Provide the (x, y) coordinate of the cell's center where the given text is located.  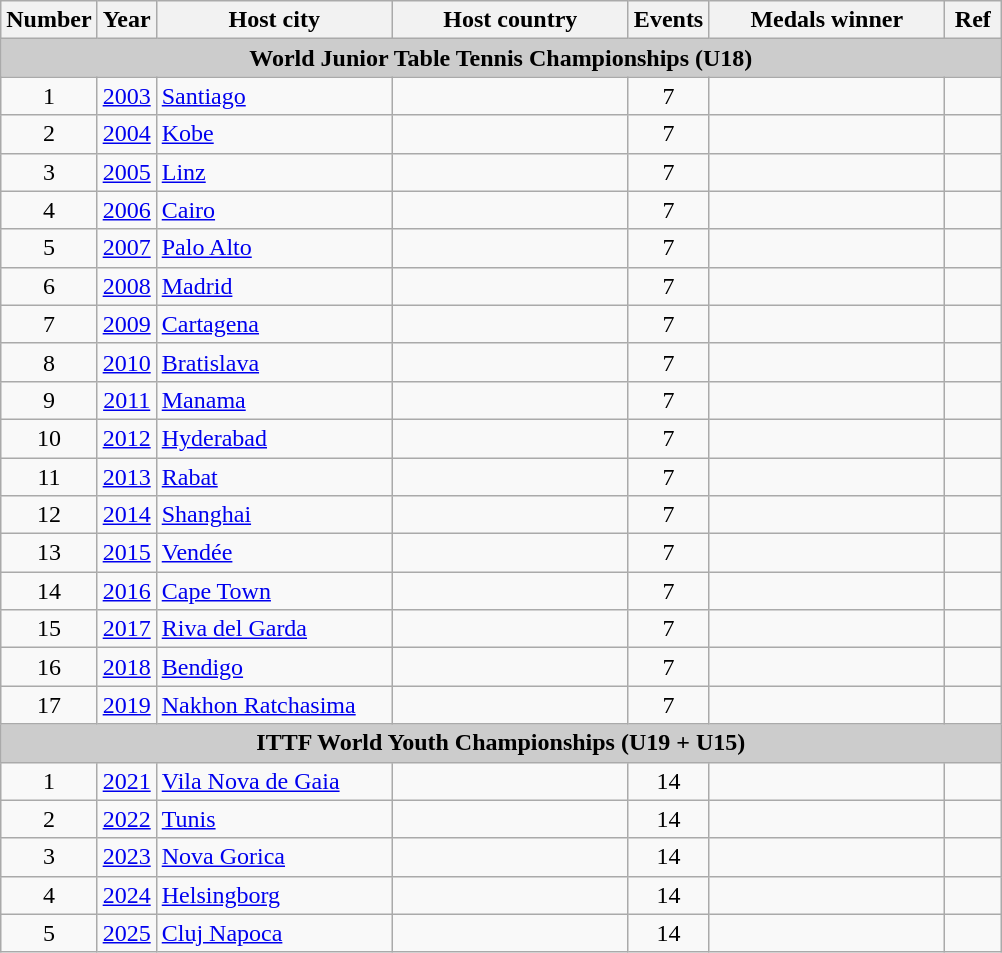
6 (49, 286)
Rabat (274, 477)
2012 (126, 438)
Manama (274, 400)
Nakhon Ratchasima (274, 705)
9 (49, 400)
13 (49, 553)
2015 (126, 553)
2022 (126, 819)
2006 (126, 210)
2018 (126, 667)
Hyderabad (274, 438)
Cairo (274, 210)
2021 (126, 781)
2004 (126, 134)
8 (49, 362)
World Junior Table Tennis Championships (U18) (501, 58)
2014 (126, 515)
Kobe (274, 134)
Events (668, 20)
10 (49, 438)
11 (49, 477)
2013 (126, 477)
2023 (126, 857)
Host city (274, 20)
2007 (126, 248)
2010 (126, 362)
12 (49, 515)
2024 (126, 895)
Cluj Napoca (274, 933)
Vila Nova de Gaia (274, 781)
16 (49, 667)
Shanghai (274, 515)
2016 (126, 591)
Number (49, 20)
Riva del Garda (274, 629)
Santiago (274, 96)
ITTF World Youth Championships (U19 + U15) (501, 743)
Bendigo (274, 667)
15 (49, 629)
Madrid (274, 286)
Vendée (274, 553)
Year (126, 20)
2009 (126, 324)
17 (49, 705)
2011 (126, 400)
2019 (126, 705)
Palo Alto (274, 248)
Helsingborg (274, 895)
2017 (126, 629)
Cape Town (274, 591)
2003 (126, 96)
Bratislava (274, 362)
2008 (126, 286)
2005 (126, 172)
Tunis (274, 819)
Cartagena (274, 324)
Host country (510, 20)
Linz (274, 172)
Nova Gorica (274, 857)
Ref (973, 20)
2025 (126, 933)
Medals winner (827, 20)
